For the text-containing cell, return its midpoint in [x, y] coordinate format. 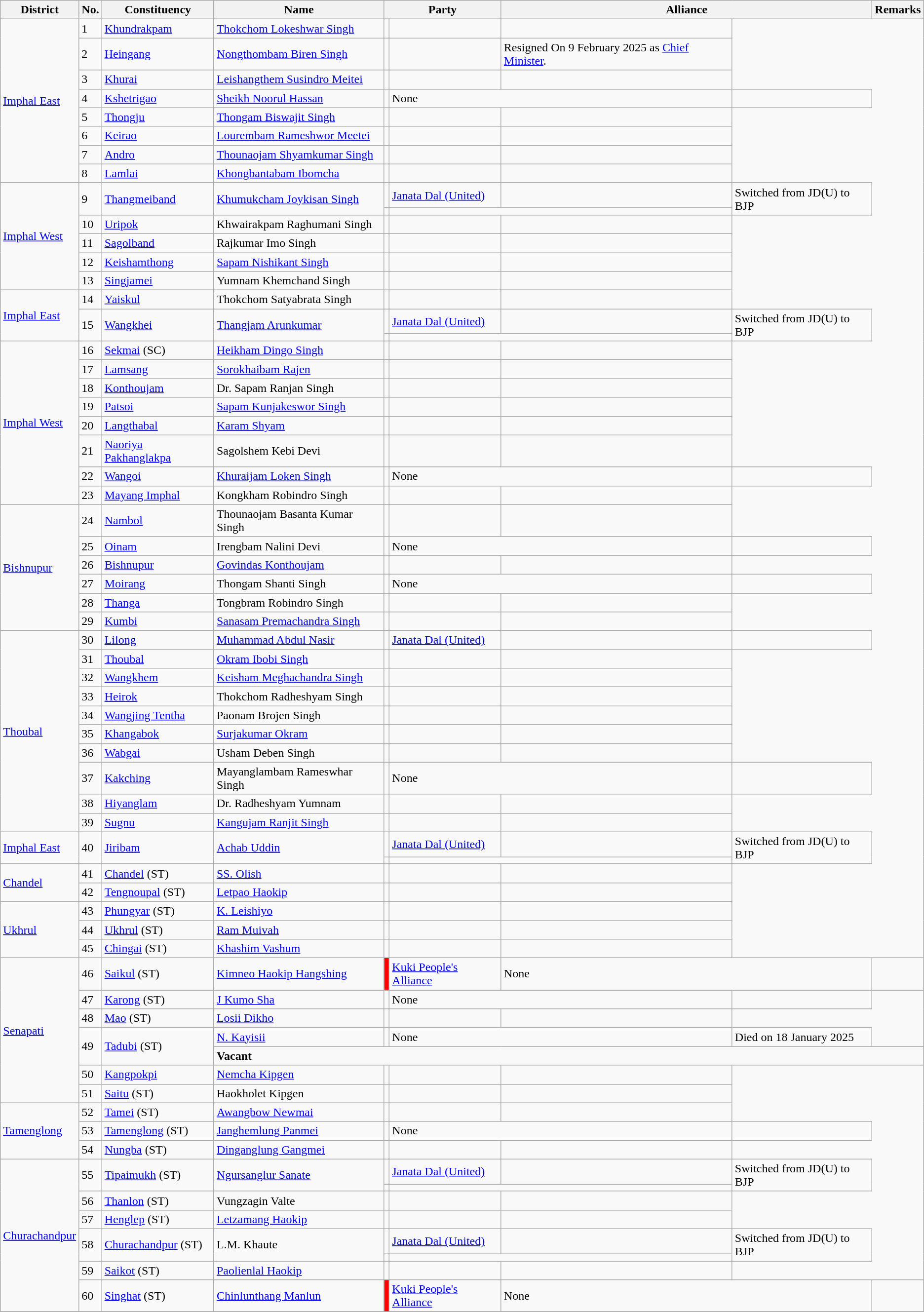
Khundrakpam [158, 29]
Kangujam Ranjit Singh [299, 822]
Kongkham Robindro Singh [299, 495]
Karong (ST) [158, 1000]
No. [90, 10]
Heikham Dingo Singh [299, 350]
Chandel [39, 883]
Thongam Shanti Singh [299, 583]
Kshetrigao [158, 98]
22 [90, 476]
Thongam Biswajit Singh [299, 117]
23 [90, 495]
Thongju [158, 117]
Langthabal [158, 425]
45 [90, 949]
Tipaimukh (ST) [158, 1175]
Khwairakpam Raghumani Singh [299, 224]
35 [90, 734]
50 [90, 1075]
51 [90, 1093]
Thanlon (ST) [158, 1200]
13 [90, 281]
Chingai (ST) [158, 949]
Wangkhem [158, 678]
43 [90, 911]
26 [90, 565]
Khurai [158, 79]
Letpao Haokip [299, 892]
Mayanglambam Rameswhar Singh [299, 778]
Churachandpur [39, 1235]
Mayang Imphal [158, 495]
53 [90, 1131]
46 [90, 974]
Wangjing Tentha [158, 715]
Moirang [158, 583]
48 [90, 1018]
Karam Shyam [299, 425]
36 [90, 753]
4 [90, 98]
57 [90, 1219]
Rajkumar Imo Singh [299, 243]
Tongbram Robindro Singh [299, 603]
52 [90, 1112]
15 [90, 325]
Wangoi [158, 476]
Letzamang Haokip [299, 1219]
11 [90, 243]
Constituency [158, 10]
District [39, 10]
1 [90, 29]
Thangjam Arunkumar [299, 325]
21 [90, 451]
Oinam [158, 546]
Tamei (ST) [158, 1112]
18 [90, 388]
17 [90, 369]
Khuraijam Loken Singh [299, 476]
Khashim Vashum [299, 949]
Nongthombam Biren Singh [299, 54]
Uripok [158, 224]
L.M. Khaute [299, 1245]
Khumukcham Joykisan Singh [299, 198]
44 [90, 929]
19 [90, 407]
55 [90, 1175]
Nambol [158, 520]
3 [90, 79]
Vungzagin Valte [299, 1200]
24 [90, 520]
Thokchom Lokeshwar Singh [299, 29]
Wabgai [158, 753]
Mao (ST) [158, 1018]
Name [299, 10]
K. Leishiyo [299, 911]
Sugnu [158, 822]
Ram Muivah [299, 929]
Sorokhaibam Rajen [299, 369]
Kimneo Haokip Hangshing [299, 974]
Nemcha Kipgen [299, 1075]
Janghemlung Panmei [299, 1131]
Sagolband [158, 243]
Alliance [687, 10]
Usham Deben Singh [299, 753]
Ukhrul [39, 929]
60 [90, 1296]
Vacant [569, 1056]
Leishangthem Susindro Meitei [299, 79]
Thounaojam Basanta Kumar Singh [299, 520]
Lamlai [158, 173]
Chinlunthang Manlun [299, 1296]
Thokchom Satyabrata Singh [299, 300]
5 [90, 117]
Heingang [158, 54]
Losii Dikho [299, 1018]
Paonam Brojen Singh [299, 715]
Thounaojam Shyamkumar Singh [299, 154]
Lamsang [158, 369]
Khongbantabam Ibomcha [299, 173]
Saikot (ST) [158, 1270]
27 [90, 583]
39 [90, 822]
56 [90, 1200]
Sheikh Noorul Hassan [299, 98]
Keisham Meghachandra Singh [299, 678]
Hiyanglam [158, 804]
37 [90, 778]
Keishamthong [158, 262]
54 [90, 1150]
33 [90, 696]
Muhammad Abdul Nasir [299, 640]
Wangkhei [158, 325]
58 [90, 1245]
Henglep (ST) [158, 1219]
40 [90, 848]
38 [90, 804]
N. Kayisii [299, 1037]
Party [443, 10]
Okram Ibobi Singh [299, 659]
2 [90, 54]
29 [90, 621]
Sagolshem Kebi Devi [299, 451]
Kakching [158, 778]
Lilong [158, 640]
Achab Uddin [299, 848]
49 [90, 1046]
59 [90, 1270]
Tengnoupal (ST) [158, 892]
Andro [158, 154]
Phungyar (ST) [158, 911]
Lourembam Rameshwor Meetei [299, 136]
25 [90, 546]
Nungba (ST) [158, 1150]
Dinganglung Gangmei [299, 1150]
Dr. Radheshyam Yumnam [299, 804]
SS. Olish [299, 873]
Thangmeiband [158, 198]
Sapam Kunjakeswor Singh [299, 407]
14 [90, 300]
Chandel (ST) [158, 873]
Tamenglong (ST) [158, 1131]
Kangpokpi [158, 1075]
32 [90, 678]
6 [90, 136]
Tamenglong [39, 1131]
Surjakumar Okram [299, 734]
Singhat (ST) [158, 1296]
Tadubi (ST) [158, 1046]
Thokchom Radheshyam Singh [299, 696]
28 [90, 603]
Kumbi [158, 621]
Thanga [158, 603]
Dr. Sapam Ranjan Singh [299, 388]
J Kumo Sha [299, 1000]
12 [90, 262]
Yumnam Khemchand Singh [299, 281]
47 [90, 1000]
42 [90, 892]
31 [90, 659]
30 [90, 640]
Died on 18 January 2025 [802, 1037]
Awangbow Newmai [299, 1112]
Ngursanglur Sanate [299, 1175]
9 [90, 198]
Irengbam Nalini Devi [299, 546]
Yaiskul [158, 300]
Saikul (ST) [158, 974]
7 [90, 154]
10 [90, 224]
Heirok [158, 696]
Paolienlal Haokip [299, 1270]
Govindas Konthoujam [299, 565]
Ukhrul (ST) [158, 929]
Sapam Nishikant Singh [299, 262]
Resigned On 9 February 2025 as Chief Minister. [616, 54]
20 [90, 425]
Churachandpur (ST) [158, 1245]
Jiribam [158, 848]
Khangabok [158, 734]
Sanasam Premachandra Singh [299, 621]
Naoriya Pakhanglakpa [158, 451]
8 [90, 173]
Konthoujam [158, 388]
Remarks [898, 10]
16 [90, 350]
34 [90, 715]
Singjamei [158, 281]
Senapati [39, 1031]
Sekmai (SC) [158, 350]
Saitu (ST) [158, 1093]
Keirao [158, 136]
41 [90, 873]
Patsoi [158, 407]
Haokholet Kipgen [299, 1093]
